Pinpoint the cell where the given text exists, returning its [X, Y] midpoint coordinate. 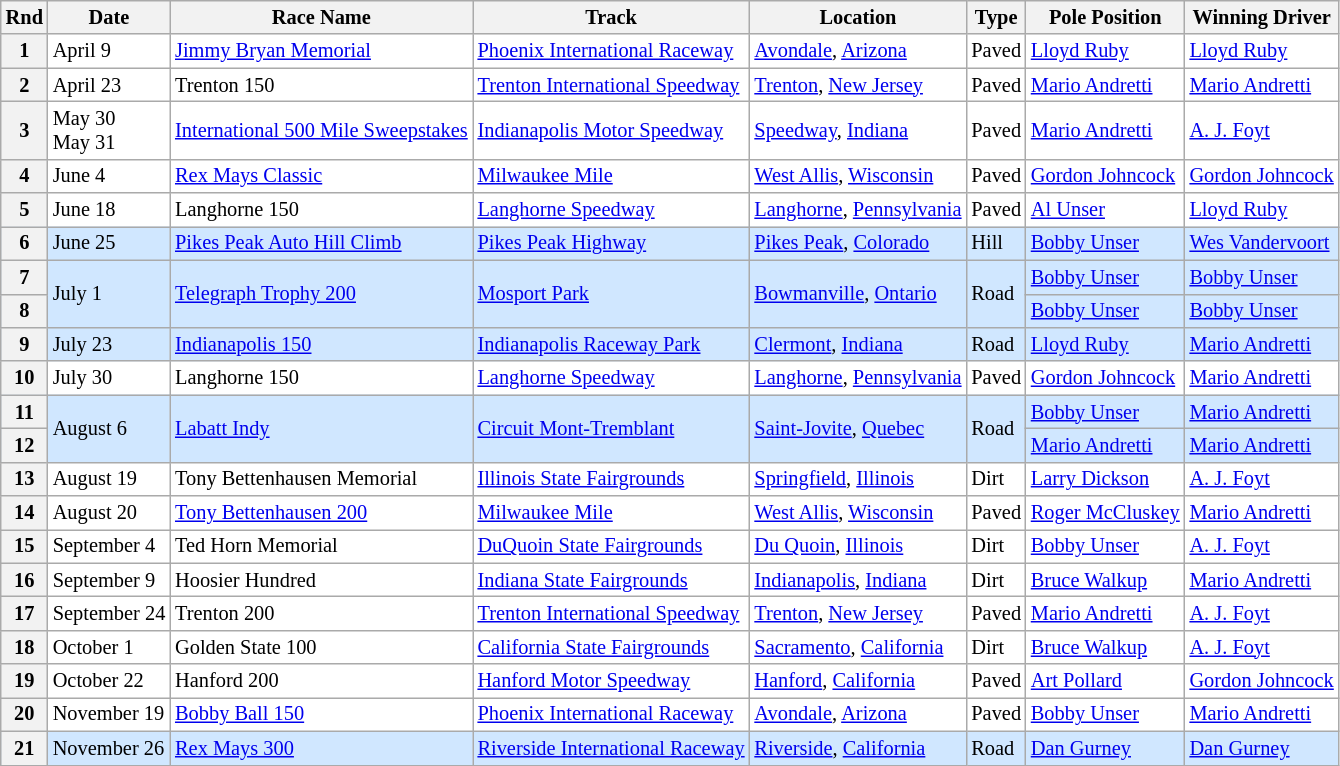
16 [24, 580]
17 [24, 613]
11 [24, 412]
Riverside, California [858, 748]
5 [24, 210]
Du Quoin, Illinois [858, 546]
Hoosier Hundred [321, 580]
International 500 Mile Sweepstakes [321, 130]
Ted Horn Memorial [321, 546]
20 [24, 714]
September 4 [109, 546]
Location [858, 17]
Clermont, Indiana [858, 344]
California State Fairgrounds [612, 647]
Jimmy Bryan Memorial [321, 51]
June 4 [109, 176]
9 [24, 344]
Race Name [321, 17]
Tony Bettenhausen Memorial [321, 479]
Hanford Motor Speedway [612, 681]
14 [24, 513]
May 30May 31 [109, 130]
Hanford 200 [321, 681]
Larry Dickson [1106, 479]
Type [996, 17]
Roger McCluskey [1106, 513]
Mosport Park [612, 294]
June 25 [109, 243]
3 [24, 130]
Circuit Mont-Tremblant [612, 428]
Illinois State Fairgrounds [612, 479]
4 [24, 176]
6 [24, 243]
Date [109, 17]
Indianapolis, Indiana [858, 580]
July 1 [109, 294]
August 19 [109, 479]
7 [24, 277]
Hanford, California [858, 681]
Pikes Peak, Colorado [858, 243]
15 [24, 546]
8 [24, 311]
Bobby Ball 150 [321, 714]
1 [24, 51]
August 20 [109, 513]
Winning Driver [1262, 17]
Springfield, Illinois [858, 479]
Pole Position [1106, 17]
Indianapolis 150 [321, 344]
Rex Mays 300 [321, 748]
June 18 [109, 210]
10 [24, 378]
April 9 [109, 51]
Saint-Jovite, Quebec [858, 428]
Wes Vandervoort [1262, 243]
August 6 [109, 428]
October 1 [109, 647]
Indianapolis Raceway Park [612, 344]
September 9 [109, 580]
Hill [996, 243]
Indiana State Fairgrounds [612, 580]
Riverside International Raceway [612, 748]
Tony Bettenhausen 200 [321, 513]
September 24 [109, 613]
21 [24, 748]
Pikes Peak Auto Hill Climb [321, 243]
13 [24, 479]
Labatt Indy [321, 428]
April 23 [109, 85]
November 19 [109, 714]
Speedway, Indiana [858, 130]
19 [24, 681]
2 [24, 85]
July 23 [109, 344]
18 [24, 647]
Rex Mays Classic [321, 176]
Pikes Peak Highway [612, 243]
Trenton 200 [321, 613]
Telegraph Trophy 200 [321, 294]
Track [612, 17]
Indianapolis Motor Speedway [612, 130]
Golden State 100 [321, 647]
July 30 [109, 378]
October 22 [109, 681]
November 26 [109, 748]
Al Unser [1106, 210]
Bowmanville, Ontario [858, 294]
DuQuoin State Fairgrounds [612, 546]
Rnd [24, 17]
Sacramento, California [858, 647]
Art Pollard [1106, 681]
12 [24, 445]
Trenton 150 [321, 85]
